Return (x, y) of the center of cell containing provided text 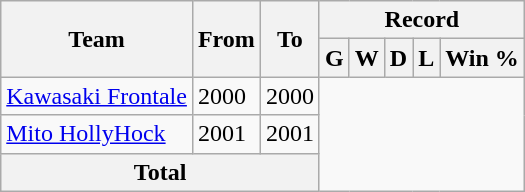
Team (97, 39)
Record (422, 20)
Win % (482, 58)
G (334, 58)
To (290, 39)
Total (160, 172)
W (366, 58)
Kawasaki Frontale (97, 96)
From (226, 39)
D (398, 58)
Mito HollyHock (97, 134)
L (426, 58)
